Search for the cell housing the specified text and yield its (X, Y) center coordinate. 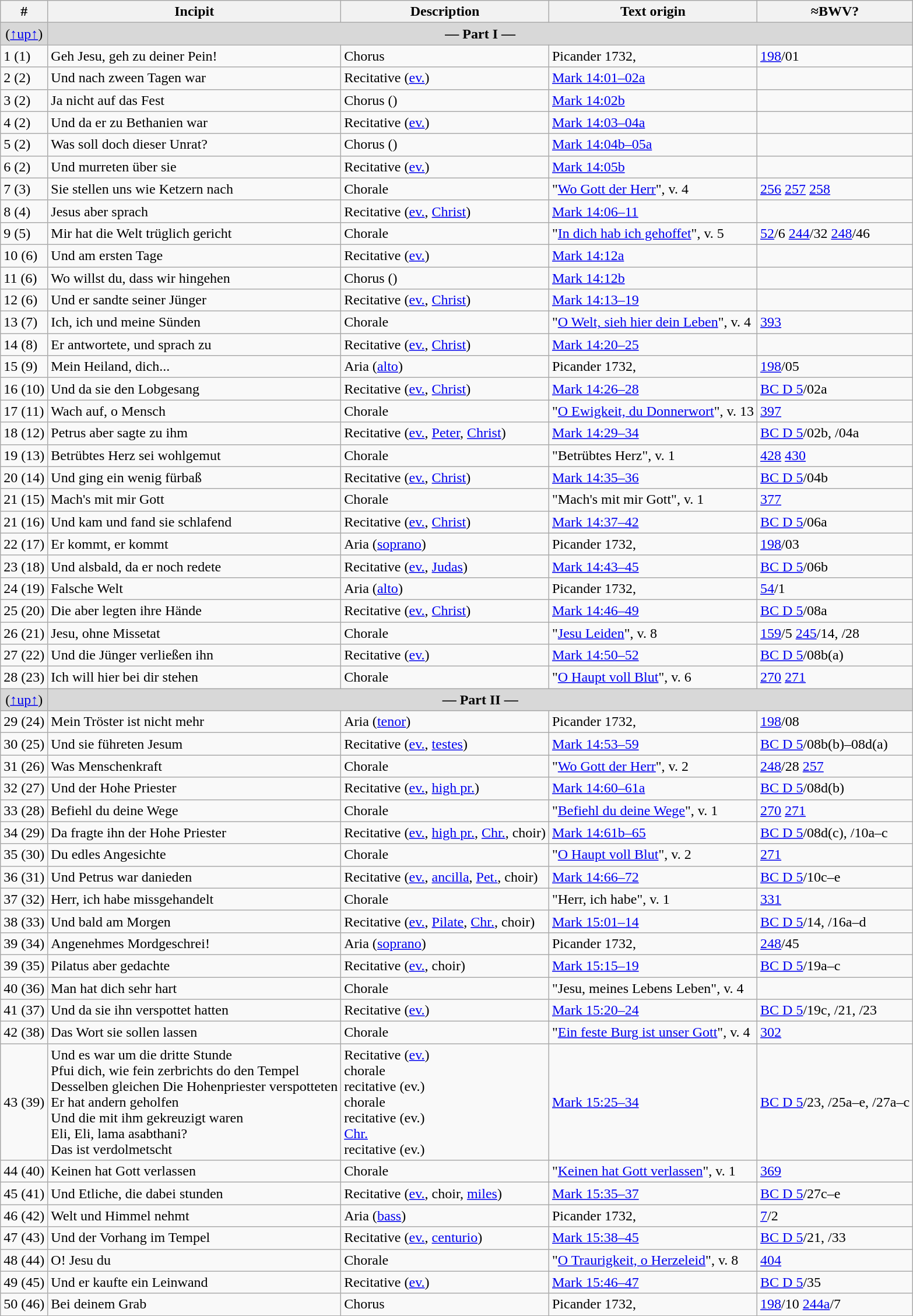
Du edles Angesichte (195, 855)
45 (41) (24, 1194)
— Part I — (480, 34)
Und alsbald, da er noch redete (195, 566)
Recitative (ev., Judas) (445, 566)
Er antwortete, und sprach zu (195, 345)
Recitative (ev., Pilate, Chr., choir) (445, 921)
54/1 (835, 588)
Recitative (ev., high pr.) (445, 788)
Und er kaufte ein Leinwand (195, 1282)
Wo willst du, dass wir hingehen (195, 278)
38 (33) (24, 921)
52/6 244/32 248/46 (835, 233)
Mark 14:46–49 (653, 610)
Und der Hohe Priester (195, 788)
20 (14) (24, 478)
Und er sandte seiner Jünger (195, 300)
302 (835, 1033)
Und murreten über sie (195, 167)
Er kommt, er kommt (195, 544)
37 (32) (24, 899)
"Wo Gott der Herr", v. 2 (653, 766)
Befiehl du deine Wege (195, 810)
Mark 15:20–24 (653, 1010)
Mark 14:04b–05a (653, 145)
Incipit (195, 12)
49 (45) (24, 1282)
12 (6) (24, 300)
Und da sie ihn verspottet hatten (195, 1010)
Mark 14:13–19 (653, 300)
Mark 14:06–11 (653, 211)
41 (37) (24, 1010)
9 (5) (24, 233)
331 (835, 899)
Ja nicht auf das Fest (195, 100)
404 (835, 1260)
Ich, ich und meine Sünden (195, 322)
Falsche Welt (195, 588)
Und am ersten Tage (195, 255)
Und da sie den Lobgesang (195, 389)
248/45 (835, 943)
10 (6) (24, 255)
397 (835, 411)
Und Etliche, die dabei stunden (195, 1194)
"O Traurigkeit, o Herzeleid", v. 8 (653, 1260)
393 (835, 322)
29 (24) (24, 722)
"Befiehl du deine Wege", v. 1 (653, 810)
"Herr, ich habe", v. 1 (653, 899)
Mark 14:53–59 (653, 744)
Jesu, ohne Missetat (195, 633)
# (24, 12)
18 (12) (24, 433)
198/03 (835, 544)
23 (18) (24, 566)
BC D 5/06a (835, 522)
Mark 14:66–72 (653, 877)
≈BWV? (835, 12)
BC D 5/02b, /04a (835, 433)
Sie stellen uns wie Ketzern nach (195, 189)
39 (35) (24, 966)
25 (20) (24, 610)
"Wo Gott der Herr", v. 4 (653, 189)
1 (1) (24, 56)
28 (23) (24, 678)
27 (22) (24, 655)
248/28 257 (835, 766)
198/01 (835, 56)
Recitative (ev., high pr., Chr., choir) (445, 833)
O! Jesu du (195, 1260)
Mark 14:29–34 (653, 433)
Jesus aber sprach (195, 211)
BC D 5/19c, /21, /23 (835, 1010)
256 257 258 (835, 189)
48 (44) (24, 1260)
Mark 14:35–36 (653, 478)
21 (15) (24, 500)
BC D 5/35 (835, 1282)
Mark 14:12b (653, 278)
Aria (tenor) (445, 722)
198/08 (835, 722)
BC D 5/02a (835, 389)
42 (38) (24, 1033)
Ich will hier bei dir stehen (195, 678)
198/10 244a/7 (835, 1304)
Mark 15:46–47 (653, 1282)
BC D 5/23, /25a–e, /27a–c (835, 1102)
30 (25) (24, 744)
7/2 (835, 1216)
Die aber legten ihre Hände (195, 610)
"O Ewigkeit, du Donnerwort", v. 13 (653, 411)
BC D 5/08b(a) (835, 655)
Und bald am Morgen (195, 921)
Angenehmes Mordgeschrei! (195, 943)
40 (36) (24, 988)
Und der Vorhang im Tempel (195, 1238)
3 (2) (24, 100)
— Part II — (480, 700)
Recitative (ev.)choralerecitative (ev.)choralerecitative (ev.)Chr.recitative (ev.) (445, 1102)
Welt und Himmel nehmt (195, 1216)
Mark 14:02b (653, 100)
Mark 14:26–28 (653, 389)
Herr, ich habe missgehandelt (195, 899)
Mark 14:37–42 (653, 522)
"Ein feste Burg ist unser Gott", v. 4 (653, 1033)
19 (13) (24, 455)
BC D 5/08a (835, 610)
Recitative (ev., Peter, Christ) (445, 433)
Geh Jesu, geh zu deiner Pein! (195, 56)
Mark 14:03–04a (653, 122)
369 (835, 1171)
198/05 (835, 367)
BC D 5/10c–e (835, 877)
Mein Heiland, dich... (195, 367)
Keinen hat Gott verlassen (195, 1171)
Mark 14:01–02a (653, 78)
Description (445, 12)
BC D 5/08d(c), /10a–c (835, 833)
Mach's mit mir Gott (195, 500)
Petrus aber sagte zu ihm (195, 433)
Recitative (ev., choir, miles) (445, 1194)
21 (16) (24, 522)
Betrübtes Herz sei wohlgemut (195, 455)
"Jesu, meines Lebens Leben", v. 4 (653, 988)
39 (34) (24, 943)
BC D 5/08d(b) (835, 788)
36 (31) (24, 877)
BC D 5/08b(b)–08d(a) (835, 744)
Mark 15:25–34 (653, 1102)
6 (2) (24, 167)
Und die Jünger verließen ihn (195, 655)
Und Petrus war danieden (195, 877)
Und nach zween Tagen war (195, 78)
Mark 15:01–14 (653, 921)
"Keinen hat Gott verlassen", v. 1 (653, 1171)
32 (27) (24, 788)
Aria (bass) (445, 1216)
271 (835, 855)
Mark 14:12a (653, 255)
35 (30) (24, 855)
BC D 5/27c–e (835, 1194)
14 (8) (24, 345)
377 (835, 500)
Recitative (ev., testes) (445, 744)
BC D 5/21, /33 (835, 1238)
Bei deinem Grab (195, 1304)
Recitative (ev., choir) (445, 966)
BC D 5/14, /16a–d (835, 921)
Mark 14:60–61a (653, 788)
Mark 15:35–37 (653, 1194)
"In dich hab ich gehoffet", v. 5 (653, 233)
8 (4) (24, 211)
159/5 245/14, /28 (835, 633)
"Betrübtes Herz", v. 1 (653, 455)
47 (43) (24, 1238)
Wach auf, o Mensch (195, 411)
Und kam und fand sie schlafend (195, 522)
16 (10) (24, 389)
"Jesu Leiden", v. 8 (653, 633)
26 (21) (24, 633)
Und sie führeten Jesum (195, 744)
Recitative (ev., centurio) (445, 1238)
BC D 5/06b (835, 566)
34 (29) (24, 833)
15 (9) (24, 367)
50 (46) (24, 1304)
7 (3) (24, 189)
Mir hat die Welt trüglich gericht (195, 233)
24 (19) (24, 588)
"O Welt, sieh hier dein Leben", v. 4 (653, 322)
Man hat dich sehr hart (195, 988)
Mark 14:61b–65 (653, 833)
Was Menschenkraft (195, 766)
"O Haupt voll Blut", v. 2 (653, 855)
Was soll doch dieser Unrat? (195, 145)
Mark 14:05b (653, 167)
Und da er zu Bethanien war (195, 122)
17 (11) (24, 411)
Pilatus aber gedachte (195, 966)
Da fragte ihn der Hohe Priester (195, 833)
Mein Tröster ist nicht mehr (195, 722)
Das Wort sie sollen lassen (195, 1033)
33 (28) (24, 810)
22 (17) (24, 544)
Mark 14:20–25 (653, 345)
5 (2) (24, 145)
428 430 (835, 455)
Recitative (ev., ancilla, Pet., choir) (445, 877)
Mark 14:50–52 (653, 655)
"Mach's mit mir Gott", v. 1 (653, 500)
2 (2) (24, 78)
13 (7) (24, 322)
Text origin (653, 12)
BC D 5/04b (835, 478)
31 (26) (24, 766)
BC D 5/19a–c (835, 966)
Mark 15:15–19 (653, 966)
11 (6) (24, 278)
43 (39) (24, 1102)
44 (40) (24, 1171)
Mark 14:43–45 (653, 566)
46 (42) (24, 1216)
4 (2) (24, 122)
Und ging ein wenig fürbaß (195, 478)
"O Haupt voll Blut", v. 6 (653, 678)
Mark 15:38–45 (653, 1238)
